Identify which cell holds the provided text, then report its (X, Y) central coordinate. 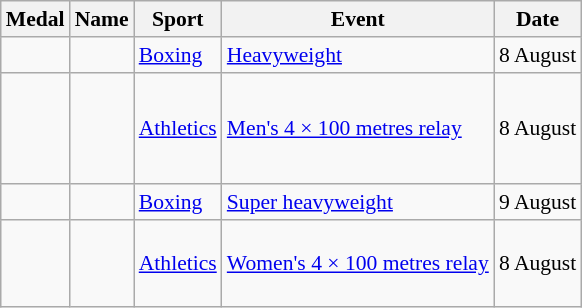
Medal (36, 19)
9 August (538, 203)
Name (102, 19)
Date (538, 19)
Heavyweight (358, 55)
Men's 4 × 100 metres relay (358, 128)
Event (358, 19)
Women's 4 × 100 metres relay (358, 264)
Sport (178, 19)
Super heavyweight (358, 203)
